From the cell containing the given text, extract its center point as (x, y) coordinate. 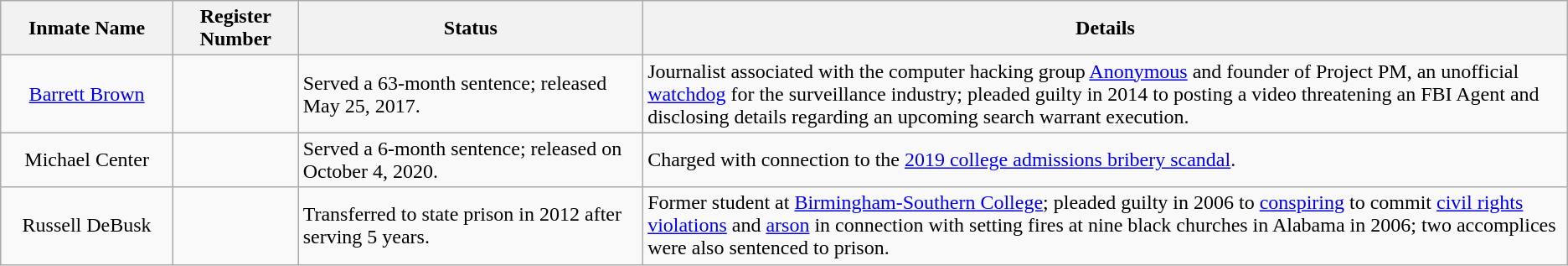
Status (471, 29)
Register Number (235, 29)
Details (1106, 29)
Served a 63-month sentence; released May 25, 2017. (471, 94)
Russell DeBusk (87, 226)
Charged with connection to the 2019 college admissions bribery scandal. (1106, 159)
Transferred to state prison in 2012 after serving 5 years. (471, 226)
Michael Center (87, 159)
Barrett Brown (87, 94)
Served a 6-month sentence; released on October 4, 2020. (471, 159)
Inmate Name (87, 29)
